Detect which cell encompasses the target text, then output its [x, y] center coordinate. 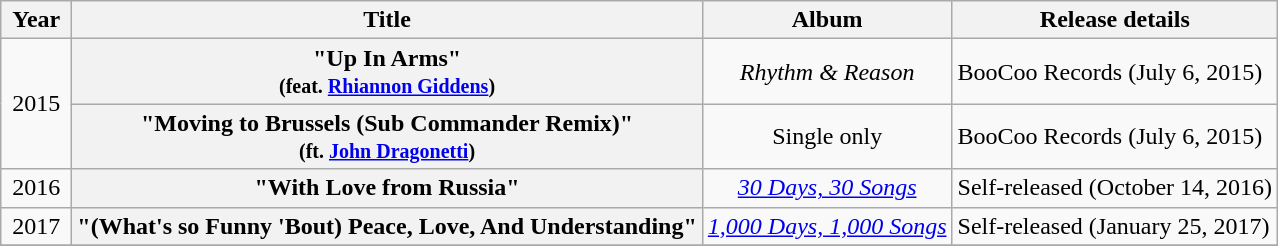
Self-released (January 25, 2017) [1115, 226]
Release details [1115, 20]
2017 [36, 226]
Single only [827, 136]
1,000 Days, 1,000 Songs [827, 226]
Self-released (October 14, 2016) [1115, 188]
30 Days, 30 Songs [827, 188]
Year [36, 20]
"Moving to Brussels (Sub Commander Remix)"(ft. John Dragonetti) [387, 136]
2016 [36, 188]
Rhythm & Reason [827, 72]
"Up In Arms"(feat. Rhiannon Giddens) [387, 72]
"With Love from Russia" [387, 188]
2015 [36, 104]
"(What's so Funny 'Bout) Peace, Love, And Understanding" [387, 226]
Title [387, 20]
Album [827, 20]
